Locate the cell with the specified text and output its [X, Y] center coordinate. 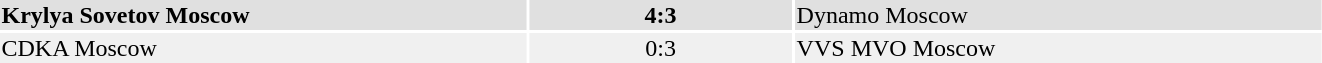
4:3 [660, 15]
CDKA Moscow [263, 48]
Dynamo Moscow [1058, 15]
VVS MVO Moscow [1058, 48]
0:3 [660, 48]
Krylya Sovetov Moscow [263, 15]
